Find where the given text appears and provide that cell's center as [X, Y] coordinate. 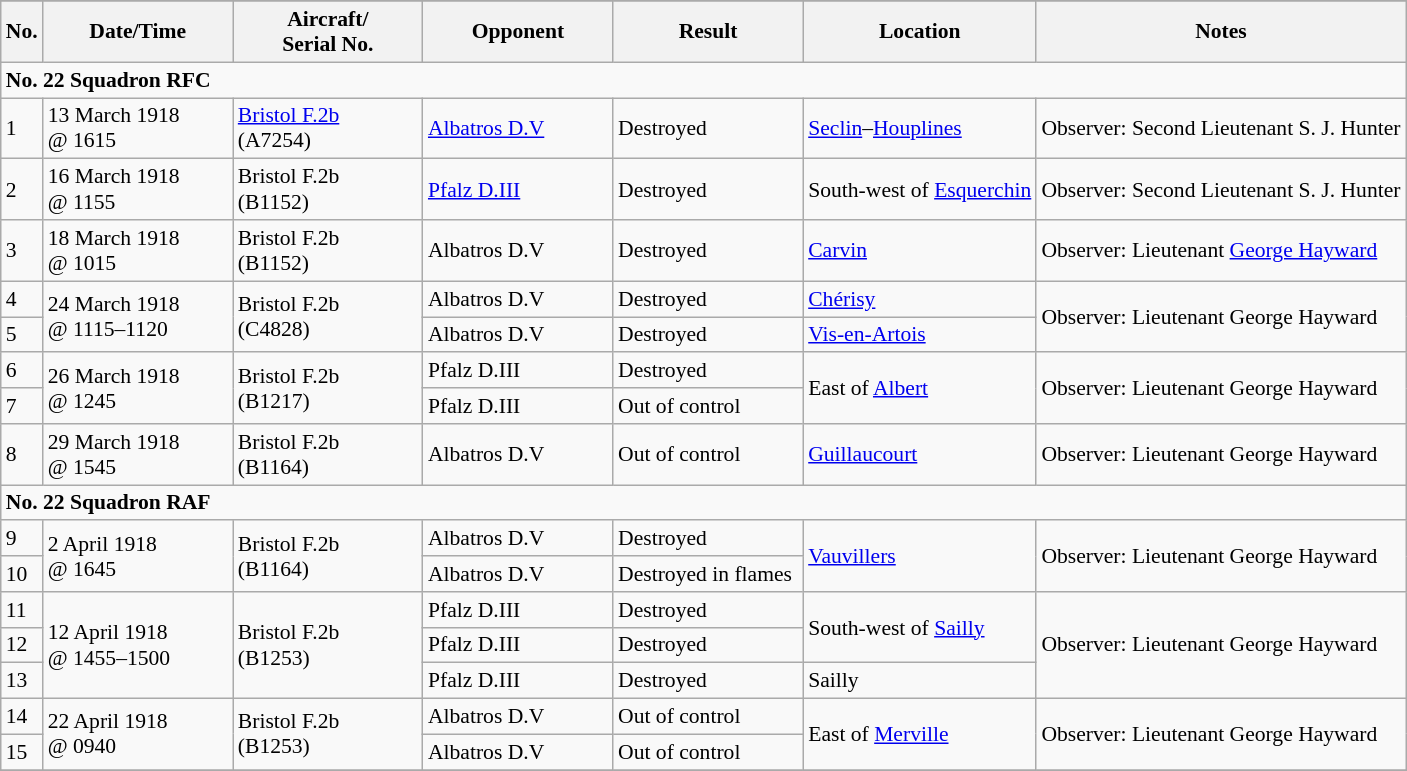
16 March 1918@ 1155 [138, 190]
13 March 1918@ 1615 [138, 128]
12 [22, 645]
No. 22 Squadron RAF [704, 503]
10 [22, 574]
29 March 1918@ 1545 [138, 454]
Sailly [920, 681]
24 March 1918@ 1115–1120 [138, 316]
22 April 1918@ 0940 [138, 734]
13 [22, 681]
11 [22, 610]
12 April 1918@ 1455–1500 [138, 646]
Guillaucourt [920, 454]
No. [22, 32]
Vauvillers [920, 556]
15 [22, 752]
Carvin [920, 250]
Date/Time [138, 32]
Seclin–Houplines [920, 128]
6 [22, 371]
East of Merville [920, 734]
26 March 1918@ 1245 [138, 388]
14 [22, 717]
3 [22, 250]
18 March 1918@ 1015 [138, 250]
East of Albert [920, 388]
No. 22 Squadron RFC [704, 80]
Result [708, 32]
5 [22, 335]
Bristol F.2b(C4828) [328, 316]
Opponent [518, 32]
South-west of Sailly [920, 628]
Location [920, 32]
Destroyed in flames [708, 574]
7 [22, 406]
4 [22, 299]
8 [22, 454]
Vis-en-Artois [920, 335]
2 [22, 190]
9 [22, 539]
1 [22, 128]
Aircraft/Serial No. [328, 32]
Bristol F.2b(B1217) [328, 388]
Bristol F.2b(A7254) [328, 128]
Notes [1220, 32]
2 April 1918@ 1645 [138, 556]
Chérisy [920, 299]
South-west of Esquerchin [920, 190]
